Identify which cell holds the provided text, then report its [x, y] central coordinate. 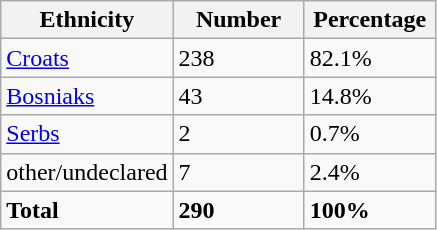
Percentage [370, 20]
other/undeclared [87, 172]
100% [370, 210]
14.8% [370, 96]
238 [238, 58]
2 [238, 134]
0.7% [370, 134]
7 [238, 172]
2.4% [370, 172]
290 [238, 210]
Number [238, 20]
Croats [87, 58]
Serbs [87, 134]
43 [238, 96]
82.1% [370, 58]
Ethnicity [87, 20]
Bosniaks [87, 96]
Total [87, 210]
